Scan for the cell matching the given text and deliver its [X, Y] coordinate at center. 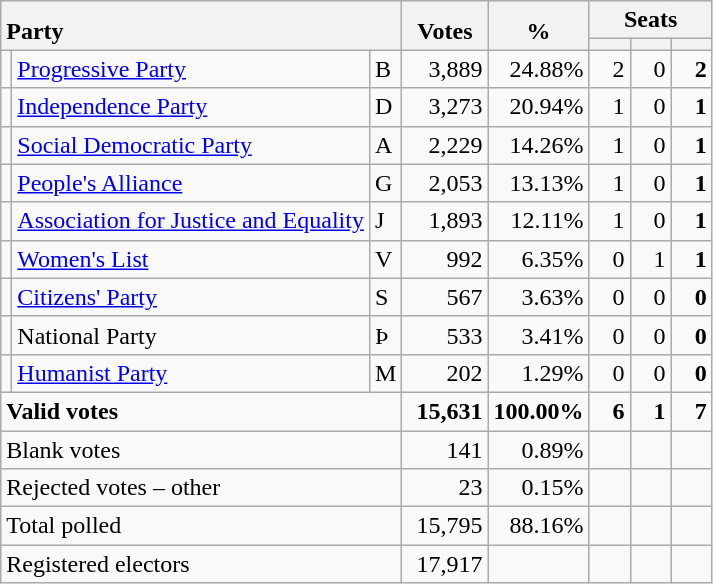
M [385, 373]
6.35% [538, 259]
0.15% [538, 488]
1.29% [538, 373]
Seats [650, 20]
S [385, 297]
7 [692, 411]
12.11% [538, 221]
2,229 [445, 145]
13.13% [538, 183]
24.88% [538, 69]
Humanist Party [191, 373]
88.16% [538, 526]
Votes [445, 26]
V [385, 259]
992 [445, 259]
20.94% [538, 107]
Registered electors [202, 564]
14.26% [538, 145]
A [385, 145]
17,917 [445, 564]
Blank votes [202, 449]
Total polled [202, 526]
Progressive Party [191, 69]
Party [202, 26]
15,795 [445, 526]
3,273 [445, 107]
National Party [191, 335]
Þ [385, 335]
Rejected votes – other [202, 488]
Association for Justice and Equality [191, 221]
0.89% [538, 449]
D [385, 107]
141 [445, 449]
Valid votes [202, 411]
15,631 [445, 411]
3.41% [538, 335]
100.00% [538, 411]
567 [445, 297]
% [538, 26]
23 [445, 488]
533 [445, 335]
3,889 [445, 69]
202 [445, 373]
Social Democratic Party [191, 145]
1,893 [445, 221]
Citizens' Party [191, 297]
3.63% [538, 297]
People's Alliance [191, 183]
6 [610, 411]
B [385, 69]
G [385, 183]
J [385, 221]
Independence Party [191, 107]
Women's List [191, 259]
2,053 [445, 183]
